Output the (X, Y) coordinate of the center of the cell containing the given text.  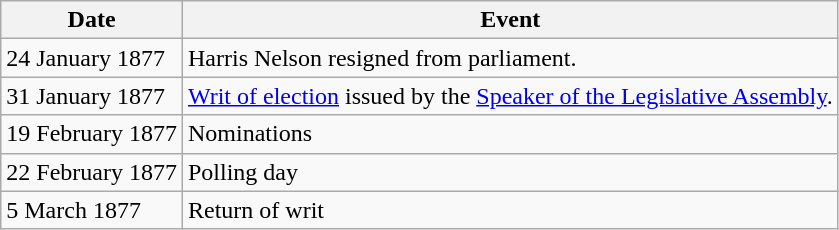
Date (92, 20)
22 February 1877 (92, 172)
31 January 1877 (92, 96)
Event (510, 20)
19 February 1877 (92, 134)
Writ of election issued by the Speaker of the Legislative Assembly. (510, 96)
24 January 1877 (92, 58)
Polling day (510, 172)
Nominations (510, 134)
5 March 1877 (92, 210)
Return of writ (510, 210)
Harris Nelson resigned from parliament. (510, 58)
